Pinpoint the cell where the given text exists, returning its [x, y] midpoint coordinate. 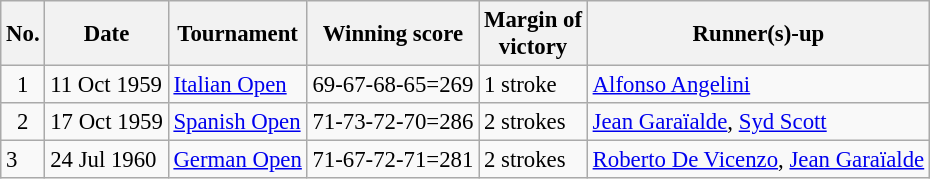
3 [23, 160]
71-73-72-70=286 [393, 122]
Tournament [238, 34]
24 Jul 1960 [106, 160]
No. [23, 34]
Spanish Open [238, 122]
Runner(s)-up [758, 34]
Italian Open [238, 85]
17 Oct 1959 [106, 122]
2 [23, 122]
1 stroke [534, 85]
1 [23, 85]
Alfonso Angelini [758, 85]
Jean Garaïalde, Syd Scott [758, 122]
11 Oct 1959 [106, 85]
69-67-68-65=269 [393, 85]
Margin ofvictory [534, 34]
Roberto De Vicenzo, Jean Garaïalde [758, 160]
71-67-72-71=281 [393, 160]
Date [106, 34]
German Open [238, 160]
Winning score [393, 34]
